For the text-containing cell, return its midpoint in (X, Y) coordinate format. 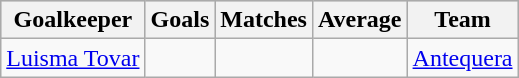
Goals (180, 20)
Luisma Tovar (73, 58)
Matches (264, 20)
Antequera (462, 58)
Average (360, 20)
Goalkeeper (73, 20)
Team (462, 20)
